Search for the cell housing the specified text and yield its (X, Y) center coordinate. 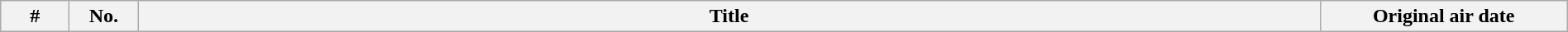
Original air date (1444, 16)
No. (104, 16)
# (35, 16)
Title (729, 16)
